Identify which cell holds the provided text, then report its (X, Y) central coordinate. 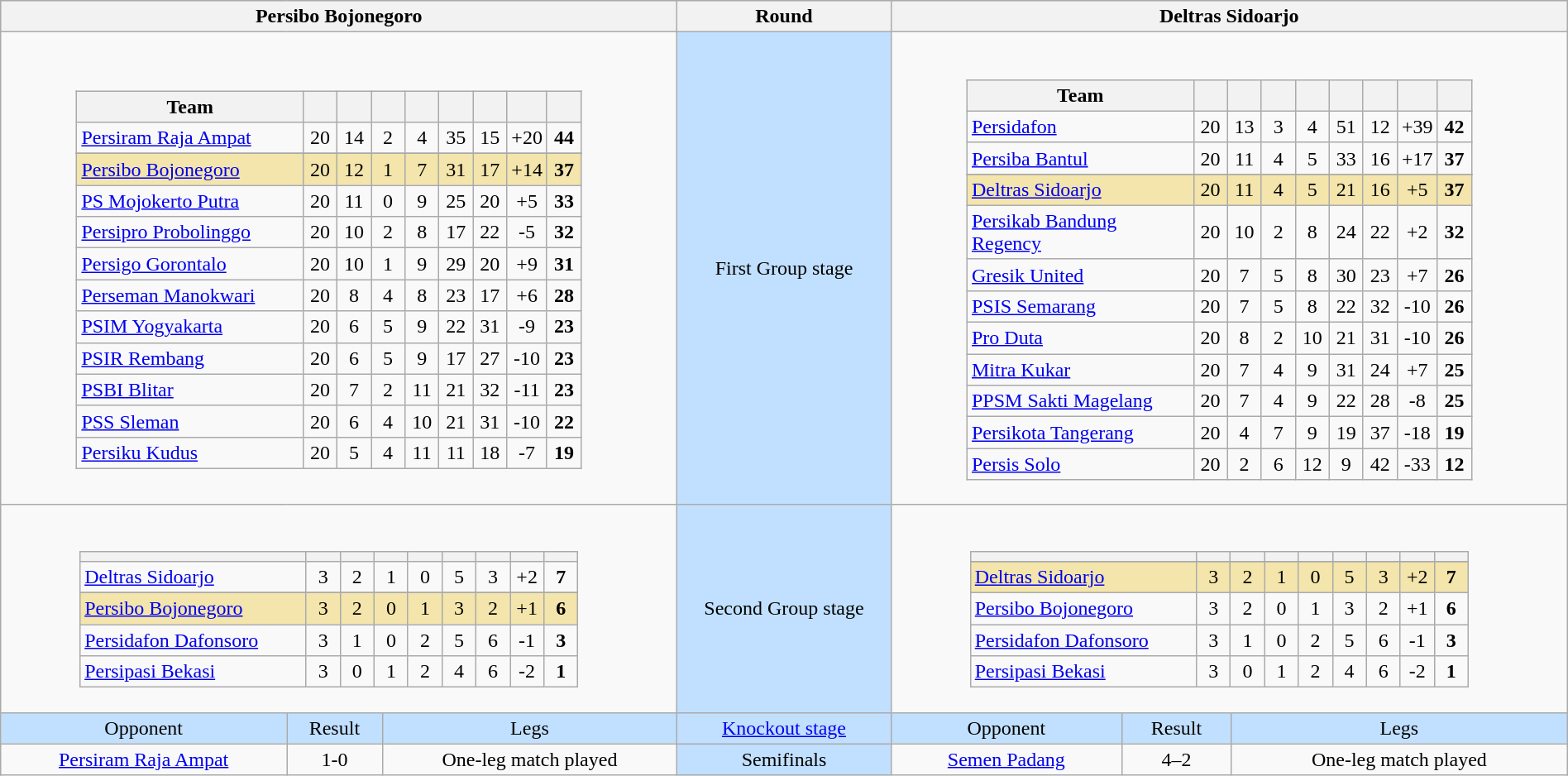
Second Group stage (784, 609)
Semifinals (784, 759)
Gresik United (1080, 275)
Persipro Probolinggo (190, 232)
Perseman Manokwari (190, 295)
PSIS Semarang (1080, 306)
-5 (528, 232)
30 (1346, 275)
15 (490, 138)
+9 (528, 264)
First Group stage (784, 268)
4–2 (1176, 759)
PSS Sleman (190, 421)
Persiba Bantul (1080, 158)
PSIR Rembang (190, 358)
51 (1346, 127)
Persis Solo (1080, 464)
Pro Duta (1080, 338)
Persikab Bandung Regency (1080, 232)
+39 (1417, 127)
+6 (528, 295)
Round (784, 17)
Persigo Gorontalo (190, 264)
44 (564, 138)
-33 (1417, 464)
Semen Padang (1006, 759)
14 (354, 138)
PS Mojokerto Putra (190, 201)
Knockout stage (784, 728)
29 (457, 264)
+17 (1417, 158)
+14 (528, 170)
27 (490, 358)
PSBI Blitar (190, 390)
Persikota Tangerang (1080, 433)
1-0 (335, 759)
-9 (528, 327)
-18 (1417, 433)
-8 (1417, 401)
PPSM Sakti Magelang (1080, 401)
35 (457, 138)
Persiku Kudus (190, 453)
Persidafon (1080, 127)
-11 (528, 390)
-7 (528, 453)
+20 (528, 138)
18 (490, 453)
Mitra Kukar (1080, 370)
PSIM Yogyakarta (190, 327)
13 (1244, 127)
